Output the (x, y) coordinate of the center of the cell containing the given text.  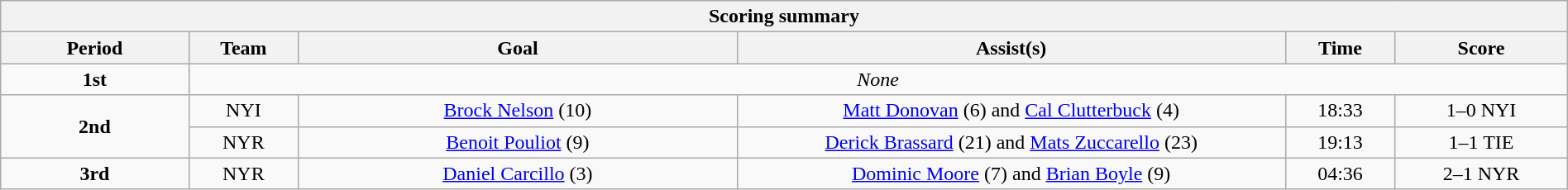
Scoring summary (784, 17)
1–0 NYI (1481, 111)
NYI (243, 111)
Period (94, 48)
19:13 (1340, 142)
Score (1481, 48)
Derick Brassard (21) and Mats Zuccarello (23) (1011, 142)
Team (243, 48)
Dominic Moore (7) and Brian Boyle (9) (1011, 173)
2nd (94, 126)
1st (94, 79)
04:36 (1340, 173)
18:33 (1340, 111)
Time (1340, 48)
Matt Donovan (6) and Cal Clutterbuck (4) (1011, 111)
Brock Nelson (10) (518, 111)
2–1 NYR (1481, 173)
Benoit Pouliot (9) (518, 142)
1–1 TIE (1481, 142)
Goal (518, 48)
None (878, 79)
3rd (94, 173)
Assist(s) (1011, 48)
Daniel Carcillo (3) (518, 173)
